Identify which cell holds the provided text, then report its (x, y) central coordinate. 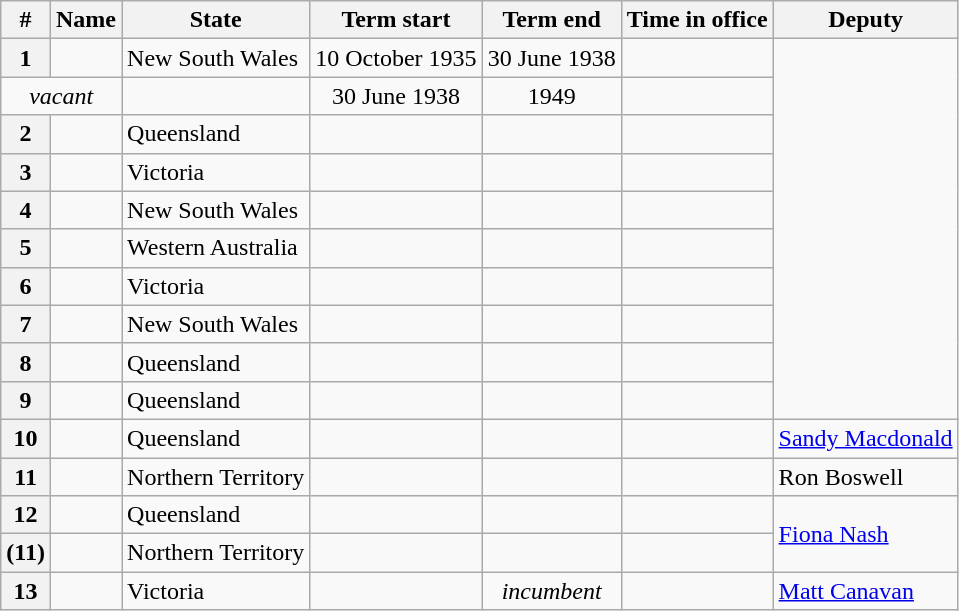
Ron Boswell (866, 477)
# (26, 20)
vacant (62, 96)
Name (86, 20)
10 October 1935 (396, 58)
Matt Canavan (866, 591)
1949 (552, 96)
12 (26, 515)
Sandy Macdonald (866, 438)
4 (26, 210)
2 (26, 134)
Term end (552, 20)
1 (26, 58)
11 (26, 477)
10 (26, 438)
5 (26, 248)
7 (26, 324)
8 (26, 362)
Deputy (866, 20)
Western Australia (216, 248)
9 (26, 400)
6 (26, 286)
Time in office (697, 20)
13 (26, 591)
Fiona Nash (866, 534)
3 (26, 172)
(11) (26, 553)
State (216, 20)
Term start (396, 20)
incumbent (552, 591)
